Provide the [x, y] coordinate of the cell's center where the given text is located.  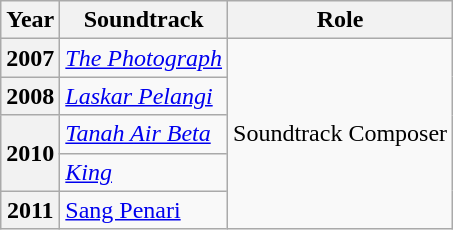
2011 [30, 210]
2008 [30, 96]
Soundtrack [144, 20]
Year [30, 20]
The Photograph [144, 58]
Tanah Air Beta [144, 134]
Soundtrack Composer [340, 134]
Laskar Pelangi [144, 96]
King [144, 172]
Role [340, 20]
2010 [30, 153]
2007 [30, 58]
Sang Penari [144, 210]
